Return [x, y] of the center of cell containing provided text 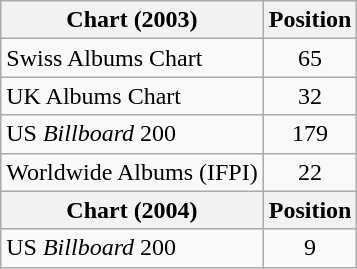
179 [310, 134]
9 [310, 248]
32 [310, 96]
22 [310, 172]
UK Albums Chart [132, 96]
Swiss Albums Chart [132, 58]
65 [310, 58]
Worldwide Albums (IFPI) [132, 172]
Chart (2004) [132, 210]
Chart (2003) [132, 20]
